Detect which cell encompasses the target text, then output its [X, Y] center coordinate. 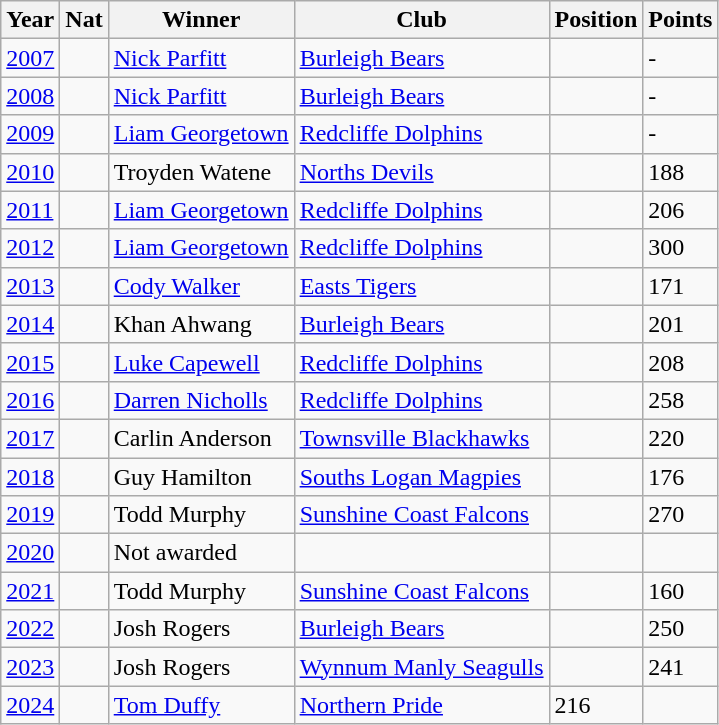
2019 [30, 515]
2017 [30, 438]
Club [422, 20]
188 [680, 172]
Wynnum Manly Seagulls [422, 667]
160 [680, 591]
Khan Ahwang [201, 324]
201 [680, 324]
258 [680, 400]
Guy Hamilton [201, 477]
Norths Devils [422, 172]
2021 [30, 591]
Points [680, 20]
2013 [30, 286]
Townsville Blackhawks [422, 438]
Year [30, 20]
2010 [30, 172]
2018 [30, 477]
2008 [30, 96]
208 [680, 362]
206 [680, 210]
270 [680, 515]
2012 [30, 248]
Troyden Watene [201, 172]
2014 [30, 324]
Northern Pride [422, 705]
Luke Capewell [201, 362]
2011 [30, 210]
Winner [201, 20]
2023 [30, 667]
Tom Duffy [201, 705]
Darren Nicholls [201, 400]
2024 [30, 705]
2015 [30, 362]
Souths Logan Magpies [422, 477]
Not awarded [201, 553]
Carlin Anderson [201, 438]
171 [680, 286]
220 [680, 438]
2020 [30, 553]
250 [680, 629]
2007 [30, 58]
Nat [84, 20]
Cody Walker [201, 286]
176 [680, 477]
Easts Tigers [422, 286]
300 [680, 248]
2009 [30, 134]
Position [596, 20]
2016 [30, 400]
216 [596, 705]
241 [680, 667]
2022 [30, 629]
